Extract the (x, y) coordinate from the center of the cell holding the provided text.  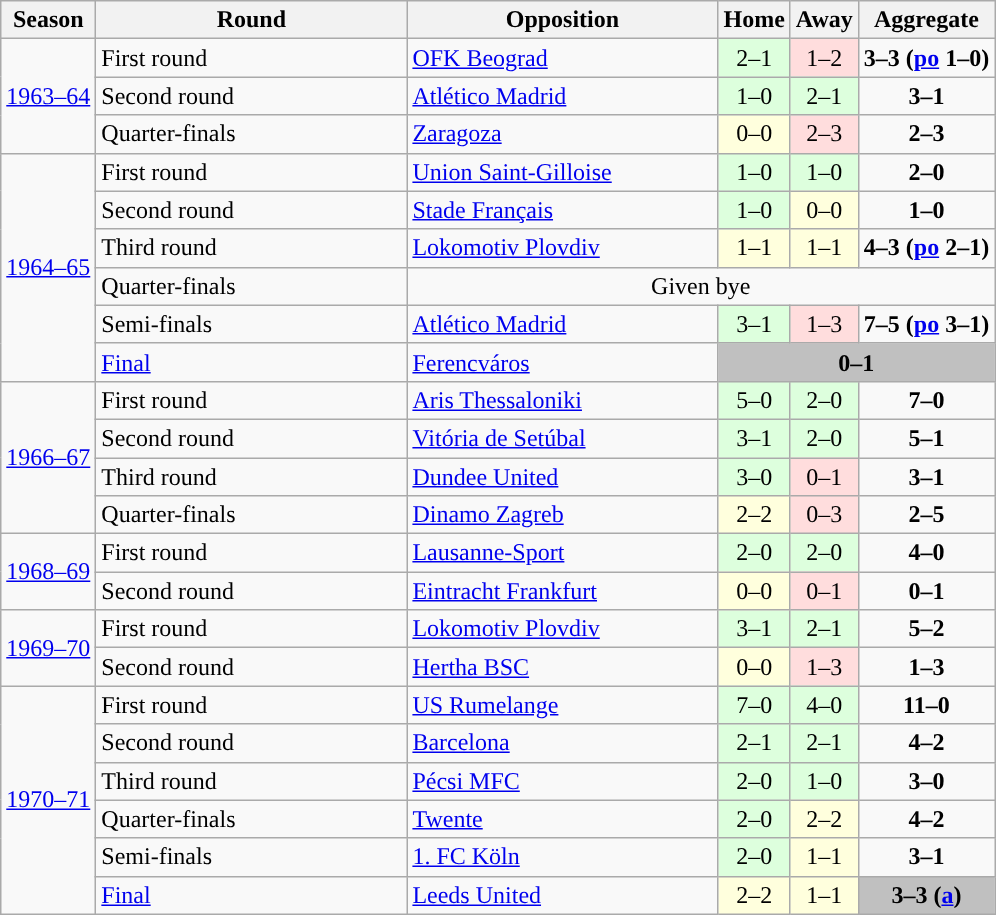
Eintracht Frankfurt (562, 591)
Union Saint-Gilloise (562, 172)
3–3 (a) (926, 895)
11–0 (926, 705)
1968–69 (48, 572)
1970–71 (48, 800)
1–2 (824, 58)
OFK Beograd (562, 58)
Leeds United (562, 895)
7–5 (po 3–1) (926, 324)
Pécsi MFC (562, 781)
Opposition (562, 20)
Round (252, 20)
1964–65 (48, 267)
Aggregate (926, 20)
Home (754, 20)
Aris Thessaloniki (562, 400)
5–1 (926, 438)
Zaragoza (562, 134)
1969–70 (48, 648)
Away (824, 20)
Hertha BSC (562, 667)
Season (48, 20)
Vitória de Setúbal (562, 438)
5–0 (754, 400)
1. FC Köln (562, 857)
1966–67 (48, 457)
2–5 (926, 515)
Stade Français (562, 210)
Dinamo Zagreb (562, 515)
0–3 (824, 515)
1963–64 (48, 96)
4–3 (po 2–1) (926, 248)
Barcelona (562, 743)
3–3 (po 1–0) (926, 58)
Ferencváros (562, 362)
Twente (562, 819)
Given bye (701, 286)
US Rumelange (562, 705)
5–2 (926, 629)
Lausanne-Sport (562, 553)
Dundee United (562, 477)
